Search for the cell housing the specified text and yield its [X, Y] center coordinate. 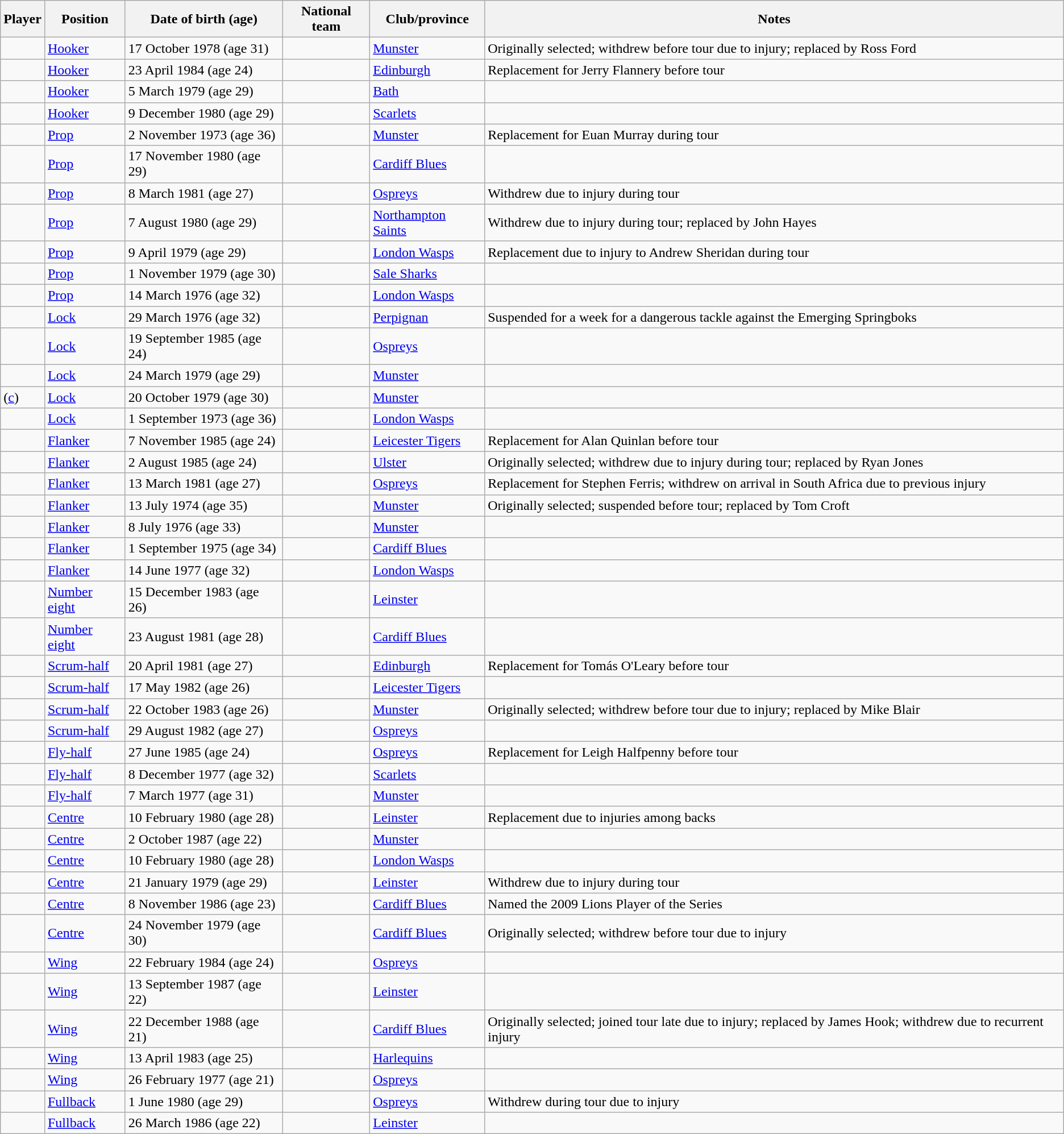
Club/province [427, 19]
Replacement for Alan Quinlan before tour [774, 441]
13 April 1983 (age 25) [203, 1058]
17 May 1982 (age 26) [203, 687]
1 September 1973 (age 36) [203, 419]
Replacement for Jerry Flannery before tour [774, 70]
Harlequins [427, 1058]
Replacement for Leigh Halfpenny before tour [774, 753]
9 December 1980 (age 29) [203, 113]
Replacement for Euan Murray during tour [774, 135]
24 March 1979 (age 29) [203, 376]
13 July 1974 (age 35) [203, 505]
7 August 1980 (age 29) [203, 223]
Replacement for Stephen Ferris; withdrew on arrival in South Africa due to previous injury [774, 484]
Originally selected; suspended before tour; replaced by Tom Croft [774, 505]
1 September 1975 (age 34) [203, 549]
Notes [774, 19]
9 April 1979 (age 29) [203, 252]
17 October 1978 (age 31) [203, 48]
Withdrew due to injury during tour; replaced by John Hayes [774, 223]
Replacement for Tomás O'Leary before tour [774, 666]
Suspended for a week for a dangerous tackle against the Emerging Springboks [774, 317]
Ulster [427, 462]
23 August 1981 (age 28) [203, 637]
1 June 1980 (age 29) [203, 1101]
7 November 1985 (age 24) [203, 441]
26 February 1977 (age 21) [203, 1079]
14 June 1977 (age 32) [203, 570]
Bath [427, 92]
Sale Sharks [427, 273]
2 August 1985 (age 24) [203, 462]
13 September 1987 (age 22) [203, 991]
27 June 1985 (age 24) [203, 753]
20 April 1981 (age 27) [203, 666]
2 November 1973 (age 36) [203, 135]
8 July 1976 (age 33) [203, 527]
21 January 1979 (age 29) [203, 882]
Northampton Saints [427, 223]
Withdrew during tour due to injury [774, 1101]
14 March 1976 (age 32) [203, 295]
National team [326, 19]
Originally selected; joined tour late due to injury; replaced by James Hook; withdrew due to recurrent injury [774, 1029]
1 November 1979 (age 30) [203, 273]
22 December 1988 (age 21) [203, 1029]
7 March 1977 (age 31) [203, 796]
8 March 1981 (age 27) [203, 193]
Replacement due to injuries among backs [774, 817]
8 November 1986 (age 23) [203, 904]
8 December 1977 (age 32) [203, 774]
(c) [23, 397]
Player [23, 19]
Originally selected; withdrew before tour due to injury; replaced by Ross Ford [774, 48]
23 April 1984 (age 24) [203, 70]
Replacement due to injury to Andrew Sheridan during tour [774, 252]
Named the 2009 Lions Player of the Series [774, 904]
19 September 1985 (age 24) [203, 347]
24 November 1979 (age 30) [203, 933]
5 March 1979 (age 29) [203, 92]
29 March 1976 (age 32) [203, 317]
Originally selected; withdrew before tour due to injury [774, 933]
Originally selected; withdrew before tour due to injury; replaced by Mike Blair [774, 709]
22 February 1984 (age 24) [203, 962]
17 November 1980 (age 29) [203, 164]
Position [85, 19]
Perpignan [427, 317]
29 August 1982 (age 27) [203, 731]
20 October 1979 (age 30) [203, 397]
Originally selected; withdrew due to injury during tour; replaced by Ryan Jones [774, 462]
Date of birth (age) [203, 19]
15 December 1983 (age 26) [203, 599]
26 March 1986 (age 22) [203, 1123]
22 October 1983 (age 26) [203, 709]
13 March 1981 (age 27) [203, 484]
2 October 1987 (age 22) [203, 839]
